Output the [x, y] coordinate of the center of the cell containing the given text.  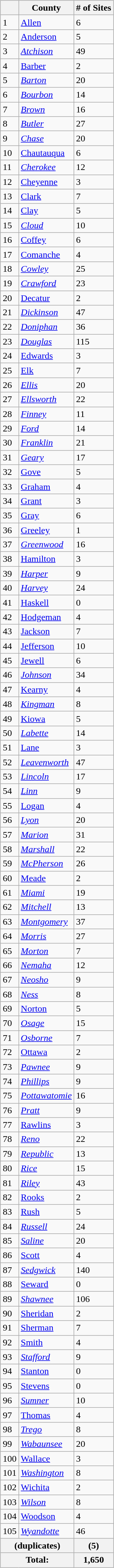
81 [10, 1183]
Montgomery [46, 922]
65 [10, 951]
18 [10, 269]
Kingman [46, 704]
115 [93, 341]
89 [10, 1299]
Ellis [46, 385]
59 [10, 864]
Reno [46, 1139]
Leavenworth [46, 762]
55 [10, 806]
# of Sites [93, 8]
60 [10, 878]
Linn [46, 791]
73 [10, 1067]
40 [10, 588]
79 [10, 1154]
45 [10, 661]
Sheridan [46, 1313]
87 [10, 1270]
Stevens [46, 1386]
Bourbon [46, 95]
Jewell [46, 661]
41 [10, 603]
Clark [46, 196]
105 [10, 1531]
Brown [46, 109]
84 [10, 1226]
1,650 [93, 1560]
Franklin [46, 443]
Cheyenne [46, 182]
Morton [46, 951]
Anderson [46, 37]
74 [10, 1081]
(5) [93, 1546]
61 [10, 893]
Jackson [46, 632]
Lyon [46, 820]
102 [10, 1488]
Wichita [46, 1488]
Scott [46, 1255]
Miami [46, 893]
99 [10, 1444]
140 [93, 1270]
Saline [46, 1241]
68 [10, 994]
Cowley [46, 269]
63 [10, 922]
50 [10, 733]
Norton [46, 1009]
Mitchell [46, 907]
71 [10, 1038]
51 [10, 747]
Total: [37, 1560]
Logan [46, 806]
80 [10, 1168]
Sedgwick [46, 1270]
Thomas [46, 1415]
Shawnee [46, 1299]
Washington [46, 1473]
Elk [46, 370]
Stanton [46, 1371]
Jefferson [46, 646]
Marion [46, 835]
33 [10, 486]
Harvey [46, 588]
58 [10, 849]
94 [10, 1371]
Edwards [46, 356]
Republic [46, 1154]
Pawnee [46, 1067]
Wabaunsee [46, 1444]
Trego [46, 1429]
Morris [46, 936]
Marshall [46, 849]
Woodson [46, 1517]
Haskell [46, 603]
Decatur [46, 298]
(duplicates) [37, 1546]
67 [10, 980]
Barton [46, 80]
35 [10, 515]
Douglas [46, 341]
83 [10, 1212]
97 [10, 1415]
Comanche [46, 254]
Allen [46, 22]
39 [10, 574]
29 [10, 428]
Barber [46, 66]
76 [10, 1110]
Ford [46, 428]
103 [10, 1502]
38 [10, 559]
100 [10, 1459]
Osage [46, 1023]
101 [10, 1473]
County [46, 8]
75 [10, 1096]
Cherokee [46, 167]
Geary [46, 457]
92 [10, 1342]
Doniphan [46, 327]
Nemaha [46, 965]
Meade [46, 878]
30 [10, 443]
Stafford [46, 1357]
69 [10, 1009]
53 [10, 777]
82 [10, 1197]
Chase [46, 138]
Wyandotte [46, 1531]
Johnson [46, 675]
91 [10, 1328]
Neosho [46, 980]
Sumner [46, 1400]
Greenwood [46, 545]
Sherman [46, 1328]
54 [10, 791]
48 [10, 704]
Gray [46, 515]
78 [10, 1139]
56 [10, 820]
Riley [46, 1183]
88 [10, 1284]
32 [10, 472]
Grant [46, 501]
McPherson [46, 864]
62 [10, 907]
Russell [46, 1226]
57 [10, 835]
Pratt [46, 1110]
Pottawatomie [46, 1096]
Clay [46, 211]
86 [10, 1255]
Hamilton [46, 559]
66 [10, 965]
Coffey [46, 240]
104 [10, 1517]
90 [10, 1313]
52 [10, 762]
Smith [46, 1342]
Cloud [46, 225]
64 [10, 936]
Rice [46, 1168]
Crawford [46, 283]
Labette [46, 733]
70 [10, 1023]
Seward [46, 1284]
Kiowa [46, 718]
Gove [46, 472]
Dickinson [46, 313]
42 [10, 617]
96 [10, 1400]
Harper [46, 574]
Wilson [46, 1502]
Wallace [46, 1459]
Finney [46, 414]
Rooks [46, 1197]
Atchison [46, 51]
Butler [46, 124]
72 [10, 1052]
95 [10, 1386]
Osborne [46, 1038]
Lane [46, 747]
Ness [46, 994]
Rush [46, 1212]
Chautauqua [46, 153]
Kearny [46, 689]
Ellsworth [46, 399]
44 [10, 646]
Ottawa [46, 1052]
93 [10, 1357]
Greeley [46, 530]
Graham [46, 486]
85 [10, 1241]
98 [10, 1429]
77 [10, 1125]
Lincoln [46, 777]
106 [93, 1299]
Phillips [46, 1081]
28 [10, 414]
Hodgeman [46, 617]
Rawlins [46, 1125]
